Return the [x, y] coordinate for the center point of the cell that contains the specified text.  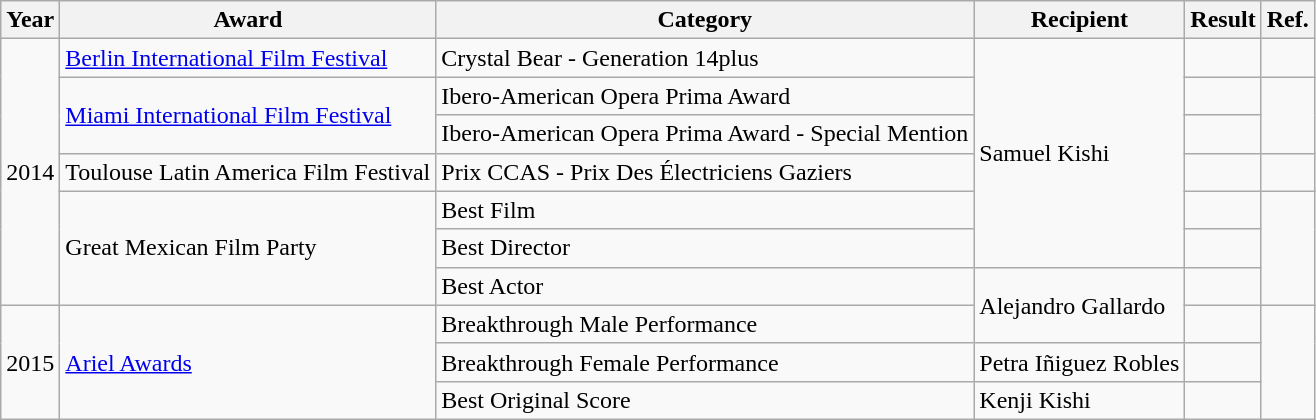
Toulouse Latin America Film Festival [248, 172]
Petra Iñiguez Robles [1080, 362]
Best Director [705, 248]
Great Mexican Film Party [248, 248]
Ariel Awards [248, 362]
Berlin International Film Festival [248, 58]
Ref. [1288, 20]
2015 [30, 362]
2014 [30, 172]
Recipient [1080, 20]
Ibero-American Opera Prima Award [705, 96]
Best Original Score [705, 400]
Best Actor [705, 286]
Kenji Kishi [1080, 400]
Alejandro Gallardo [1080, 305]
Prix CCAS - Prix Des Électriciens Gaziers [705, 172]
Breakthrough Female Performance [705, 362]
Year [30, 20]
Crystal Bear - Generation 14plus [705, 58]
Award [248, 20]
Result [1223, 20]
Best Film [705, 210]
Miami International Film Festival [248, 115]
Category [705, 20]
Samuel Kishi [1080, 153]
Breakthrough Male Performance [705, 324]
Ibero-American Opera Prima Award - Special Mention [705, 134]
